For the text-containing cell, return its midpoint in (X, Y) coordinate format. 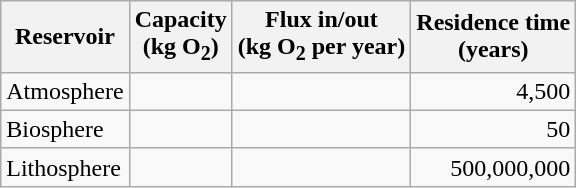
Lithosphere (65, 167)
Capacity(kg O2) (180, 36)
500,000,000 (494, 167)
Flux in/out(kg O2 per year) (322, 36)
50 (494, 129)
Atmosphere (65, 91)
4,500 (494, 91)
Reservoir (65, 36)
Residence time(years) (494, 36)
Biosphere (65, 129)
